For the text-containing cell, return its midpoint in (X, Y) coordinate format. 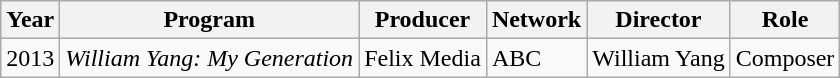
William Yang: My Generation (210, 58)
William Yang (658, 58)
Composer (785, 58)
2013 (30, 58)
ABC (536, 58)
Program (210, 20)
Year (30, 20)
Felix Media (423, 58)
Producer (423, 20)
Role (785, 20)
Network (536, 20)
Director (658, 20)
